Output the (X, Y) coordinate of the center of the cell containing the given text.  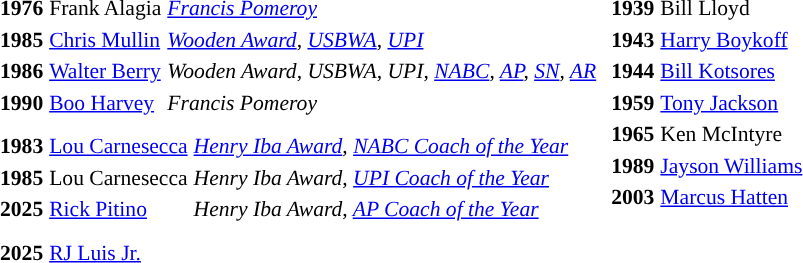
1944 (633, 71)
1943 (633, 40)
Walter Berry (106, 71)
Wooden Award, USBWA, UPI (382, 40)
Boo Harvey (106, 102)
Henry Iba Award, AP Coach of the Year (381, 209)
1989 (633, 166)
Henry Iba Award, UPI Coach of the Year (381, 178)
Chris Mullin (106, 40)
Rick Pitino (118, 209)
Wooden Award, USBWA, UPI, NABC, AP, SN, AR (382, 71)
1965 (633, 134)
Francis Pomeroy (382, 102)
Henry Iba Award, NABC Coach of the Year (381, 146)
2003 (633, 197)
1959 (633, 102)
